Scan for the cell matching the given text and deliver its (x, y) coordinate at center. 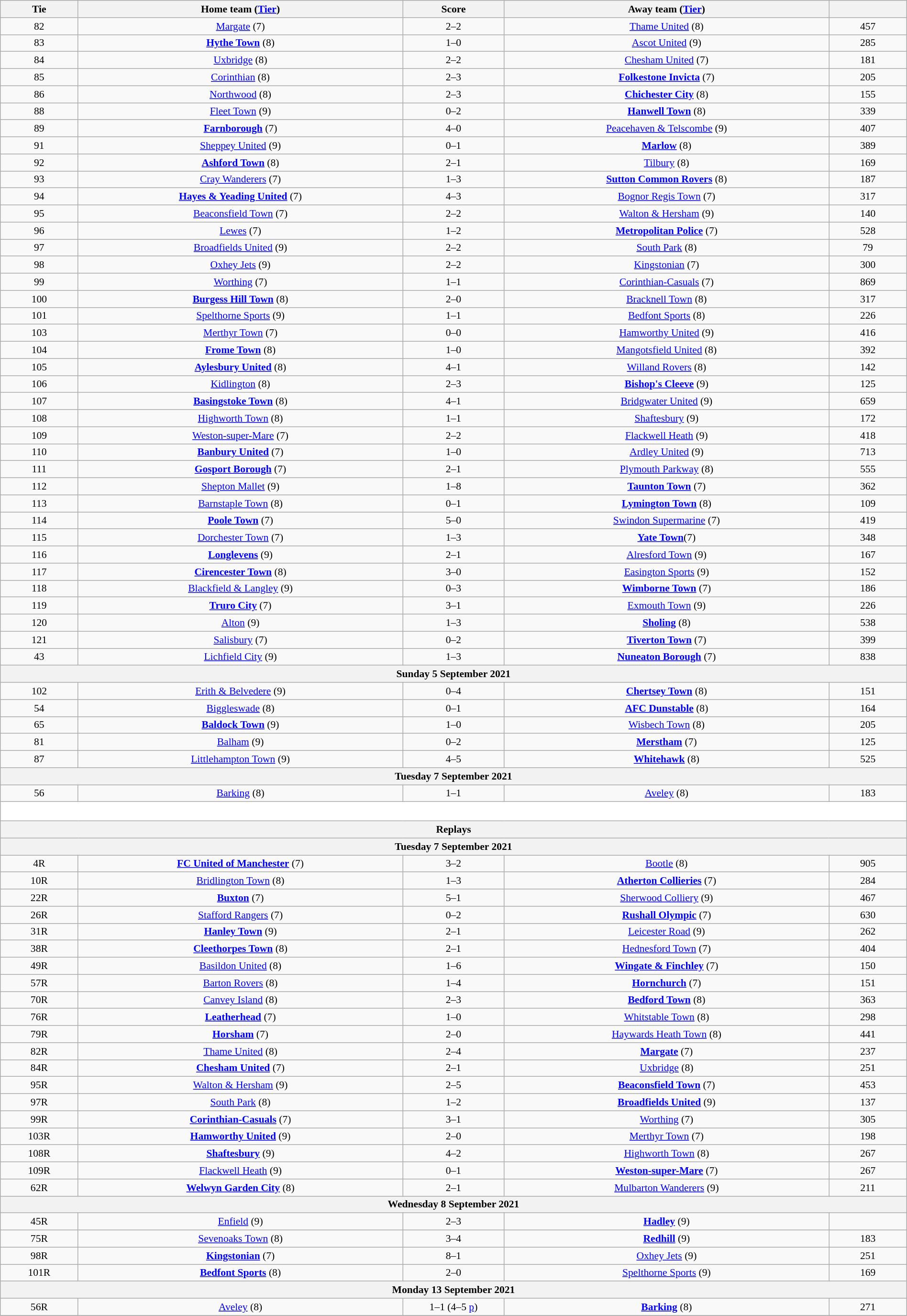
Score (453, 9)
Dorchester Town (7) (240, 538)
5–1 (453, 898)
3–4 (453, 1239)
114 (39, 521)
Poole Town (7) (240, 521)
Marlow (8) (667, 145)
399 (868, 640)
Basildon United (8) (240, 966)
Gosport Borough (7) (240, 469)
305 (868, 1119)
Sutton Common Rovers (8) (667, 179)
Hornchurch (7) (667, 983)
1–4 (453, 983)
Northwood (8) (240, 94)
102 (39, 691)
Frome Town (8) (240, 350)
1–8 (453, 487)
86 (39, 94)
Rushall Olympic (7) (667, 915)
82 (39, 26)
237 (868, 1051)
285 (868, 43)
Barnstaple Town (8) (240, 503)
Easington Sports (9) (667, 572)
Monday 13 September 2021 (453, 1290)
Plymouth Parkway (8) (667, 469)
Lymington Town (8) (667, 503)
838 (868, 657)
Bridgwater United (9) (667, 401)
118 (39, 589)
Chichester City (8) (667, 94)
Wednesday 8 September 2021 (453, 1204)
112 (39, 487)
106 (39, 384)
76R (39, 1017)
Mangotsfield United (8) (667, 350)
3–0 (453, 572)
2–5 (453, 1085)
Buxton (7) (240, 898)
339 (868, 112)
Fleet Town (9) (240, 112)
441 (868, 1034)
Kidlington (8) (240, 384)
103R (39, 1137)
Erith & Belvedere (9) (240, 691)
Salisbury (7) (240, 640)
869 (868, 282)
Replays (453, 830)
8–1 (453, 1256)
5–0 (453, 521)
Hanley Town (9) (240, 932)
97 (39, 248)
Whitehawk (8) (667, 759)
Haywards Heath Town (8) (667, 1034)
Balham (9) (240, 742)
Lichfield City (9) (240, 657)
0–3 (453, 589)
Littlehampton Town (9) (240, 759)
116 (39, 555)
142 (868, 367)
117 (39, 572)
100 (39, 299)
38R (39, 949)
Corinthian (8) (240, 78)
108R (39, 1154)
Taunton Town (7) (667, 487)
140 (868, 214)
101 (39, 316)
172 (868, 418)
Willand Rovers (8) (667, 367)
89 (39, 129)
97R (39, 1103)
300 (868, 265)
Bognor Regis Town (7) (667, 197)
Nuneaton Borough (7) (667, 657)
363 (868, 1000)
119 (39, 606)
181 (868, 60)
Aylesbury United (8) (240, 367)
Home team (Tier) (240, 9)
93 (39, 179)
101R (39, 1273)
150 (868, 966)
198 (868, 1137)
Baldock Town (9) (240, 725)
FC United of Manchester (7) (240, 864)
110 (39, 452)
187 (868, 179)
4–5 (453, 759)
Cleethorpes Town (8) (240, 949)
120 (39, 623)
99R (39, 1119)
56 (39, 793)
0–0 (453, 333)
416 (868, 333)
525 (868, 759)
Sunday 5 September 2021 (453, 674)
54 (39, 708)
85 (39, 78)
Chertsey Town (8) (667, 691)
98R (39, 1256)
348 (868, 538)
Blackfield & Langley (9) (240, 589)
Ashford Town (8) (240, 163)
75R (39, 1239)
103 (39, 333)
211 (868, 1188)
Sheppey United (9) (240, 145)
49R (39, 966)
94 (39, 197)
Swindon Supermarine (7) (667, 521)
404 (868, 949)
113 (39, 503)
65 (39, 725)
43 (39, 657)
62R (39, 1188)
Longlevens (9) (240, 555)
Mulbarton Wanderers (9) (667, 1188)
Leicester Road (9) (667, 932)
99 (39, 282)
83 (39, 43)
155 (868, 94)
284 (868, 881)
87 (39, 759)
389 (868, 145)
Merstham (7) (667, 742)
Ascot United (9) (667, 43)
407 (868, 129)
457 (868, 26)
Cray Wanderers (7) (240, 179)
0–4 (453, 691)
3–2 (453, 864)
418 (868, 435)
271 (868, 1307)
Hadley (9) (667, 1222)
Stafford Rangers (7) (240, 915)
107 (39, 401)
109R (39, 1171)
167 (868, 555)
Sholing (8) (667, 623)
79 (868, 248)
Hanwell Town (8) (667, 112)
Cirencester Town (8) (240, 572)
164 (868, 708)
Tilbury (8) (667, 163)
Bishop's Cleeve (9) (667, 384)
4R (39, 864)
298 (868, 1017)
137 (868, 1103)
Bedford Town (8) (667, 1000)
Barton Rovers (8) (240, 983)
Hayes & Yeading United (7) (240, 197)
555 (868, 469)
Biggleswade (8) (240, 708)
Metropolitan Police (7) (667, 231)
Lewes (7) (240, 231)
108 (39, 418)
630 (868, 915)
453 (868, 1085)
96 (39, 231)
Enfield (9) (240, 1222)
Farnborough (7) (240, 129)
Exmouth Town (9) (667, 606)
Wisbech Town (8) (667, 725)
905 (868, 864)
91 (39, 145)
95 (39, 214)
Wingate & Finchley (7) (667, 966)
Away team (Tier) (667, 9)
Hythe Town (8) (240, 43)
Truro City (7) (240, 606)
Peacehaven & Telscombe (9) (667, 129)
Bootle (8) (667, 864)
4–2 (453, 1154)
31R (39, 932)
95R (39, 1085)
659 (868, 401)
10R (39, 881)
Hednesford Town (7) (667, 949)
84R (39, 1068)
Bracknell Town (8) (667, 299)
92 (39, 163)
81 (39, 742)
56R (39, 1307)
262 (868, 932)
Redhill (9) (667, 1239)
Banbury United (7) (240, 452)
Atherton Collieries (7) (667, 881)
Burgess Hill Town (8) (240, 299)
26R (39, 915)
22R (39, 898)
Welwyn Garden City (8) (240, 1188)
Whitstable Town (8) (667, 1017)
Tie (39, 9)
111 (39, 469)
186 (868, 589)
Bridlington Town (8) (240, 881)
82R (39, 1051)
Canvey Island (8) (240, 1000)
Horsham (7) (240, 1034)
Folkestone Invicta (7) (667, 78)
Leatherhead (7) (240, 1017)
2–4 (453, 1051)
538 (868, 623)
Wimborne Town (7) (667, 589)
105 (39, 367)
Sevenoaks Town (8) (240, 1239)
84 (39, 60)
Yate Town(7) (667, 538)
713 (868, 452)
45R (39, 1222)
362 (868, 487)
57R (39, 983)
79R (39, 1034)
Tiverton Town (7) (667, 640)
Alton (9) (240, 623)
88 (39, 112)
152 (868, 572)
104 (39, 350)
121 (39, 640)
467 (868, 898)
Shepton Mallet (9) (240, 487)
392 (868, 350)
1–1 (4–5 p) (453, 1307)
Sherwood Colliery (9) (667, 898)
419 (868, 521)
AFC Dunstable (8) (667, 708)
4–0 (453, 129)
98 (39, 265)
Ardley United (9) (667, 452)
1–6 (453, 966)
70R (39, 1000)
528 (868, 231)
4–3 (453, 197)
Alresford Town (9) (667, 555)
Basingstoke Town (8) (240, 401)
115 (39, 538)
